Determine the (x, y) coordinate at the center of the cell enclosing the given text.  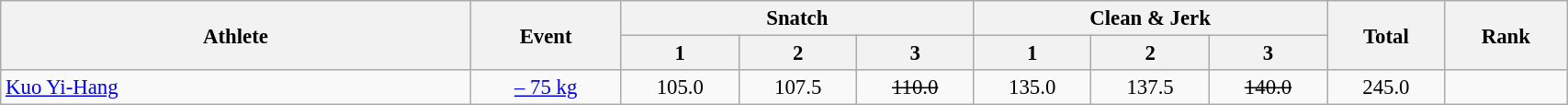
137.5 (1150, 87)
105.0 (680, 87)
Kuo Yi-Hang (235, 87)
Rank (1506, 35)
Event (546, 35)
107.5 (797, 87)
– 75 kg (546, 87)
Athlete (235, 35)
110.0 (915, 87)
Snatch (797, 18)
Total (1386, 35)
245.0 (1386, 87)
140.0 (1268, 87)
Clean & Jerk (1150, 18)
135.0 (1032, 87)
